Find where the given text appears and provide that cell's center as [x, y] coordinate. 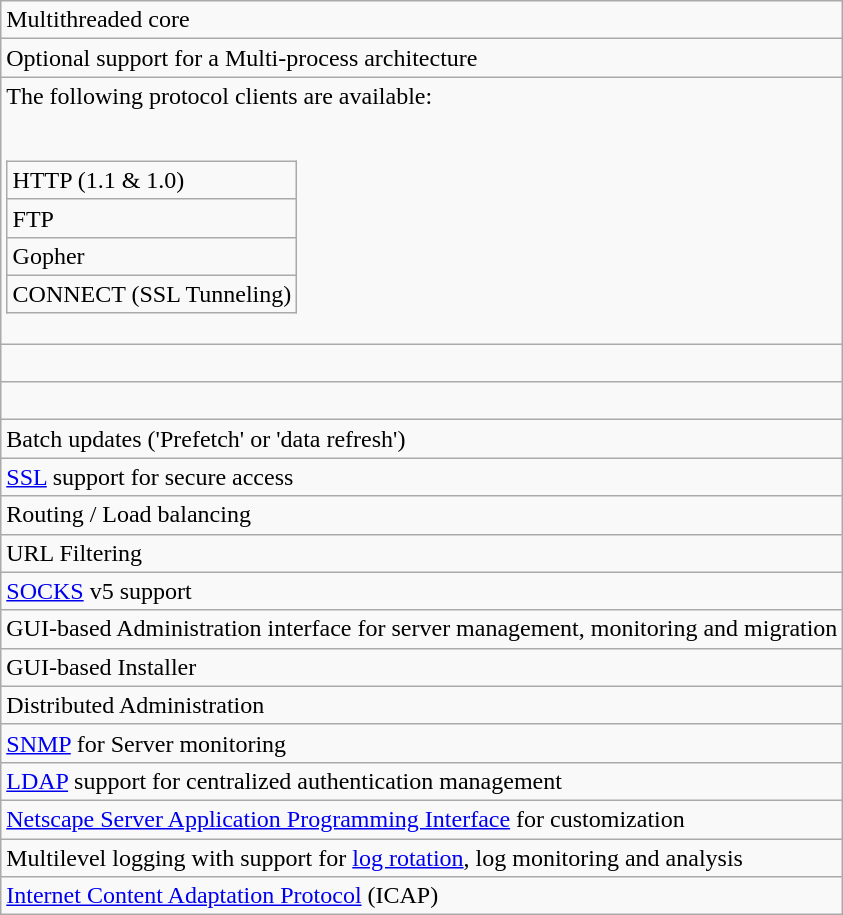
SOCKS v5 support [422, 591]
Internet Content Adaptation Protocol (ICAP) [422, 896]
The following protocol clients are available: HTTP (1.1 & 1.0) FTP Gopher CONNECT (SSL Tunneling) [422, 210]
GUI-based Administration interface for server management, monitoring and migration [422, 629]
SNMP for Server monitoring [422, 743]
SSL support for secure access [422, 477]
Routing / Load balancing [422, 515]
Multithreaded core [422, 20]
Gopher [152, 256]
GUI-based Installer [422, 667]
HTTP (1.1 & 1.0) [152, 180]
LDAP support for centralized authentication management [422, 781]
Multilevel logging with support for log rotation, log monitoring and analysis [422, 857]
Distributed Administration [422, 705]
Optional support for a Multi-process architecture [422, 58]
FTP [152, 218]
Netscape Server Application Programming Interface for customization [422, 819]
Batch updates ('Prefetch' or 'data refresh') [422, 439]
URL Filtering [422, 553]
CONNECT (SSL Tunneling) [152, 294]
